Return the [x, y] coordinate for the center point of the cell that contains the specified text.  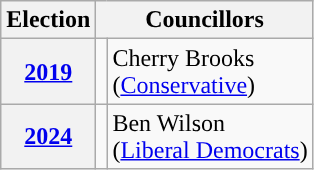
Ben Wilson(Liberal Democrats) [210, 136]
2024 [48, 136]
2019 [48, 72]
Election [48, 20]
Councillors [204, 20]
Cherry Brooks(Conservative) [210, 72]
